Detect which cell encompasses the target text, then output its (X, Y) center coordinate. 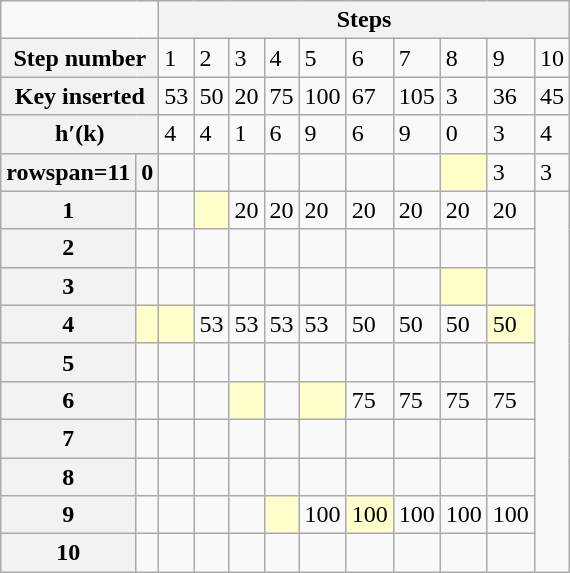
Steps (364, 20)
rowspan=11 (68, 172)
45 (552, 96)
Step number (80, 58)
67 (370, 96)
36 (510, 96)
h′(k) (80, 134)
Key inserted (80, 96)
105 (416, 96)
